Extract the (x, y) coordinate from the center of the cell holding the provided text.  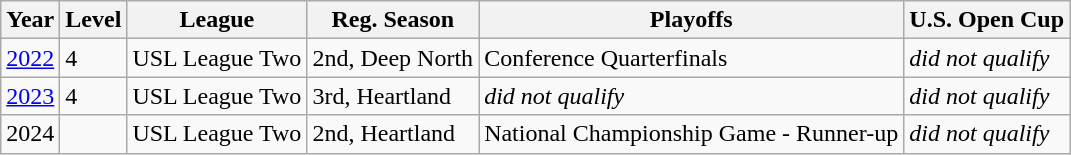
Conference Quarterfinals (692, 58)
2023 (30, 96)
Level (94, 20)
2024 (30, 134)
2nd, Deep North (393, 58)
League (217, 20)
Year (30, 20)
2022 (30, 58)
Reg. Season (393, 20)
National Championship Game - Runner-up (692, 134)
U.S. Open Cup (987, 20)
3rd, Heartland (393, 96)
2nd, Heartland (393, 134)
Playoffs (692, 20)
